Extract the (x, y) coordinate from the center of the cell holding the provided text.  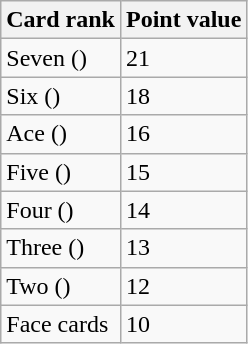
Card rank (61, 20)
14 (183, 210)
Seven () (61, 58)
12 (183, 286)
Point value (183, 20)
13 (183, 248)
Ace () (61, 134)
18 (183, 96)
15 (183, 172)
21 (183, 58)
Six () (61, 96)
Face cards (61, 324)
10 (183, 324)
16 (183, 134)
Five () (61, 172)
Four () (61, 210)
Two () (61, 286)
Three () (61, 248)
